Provide the (x, y) coordinate of the cell's center where the given text is located.  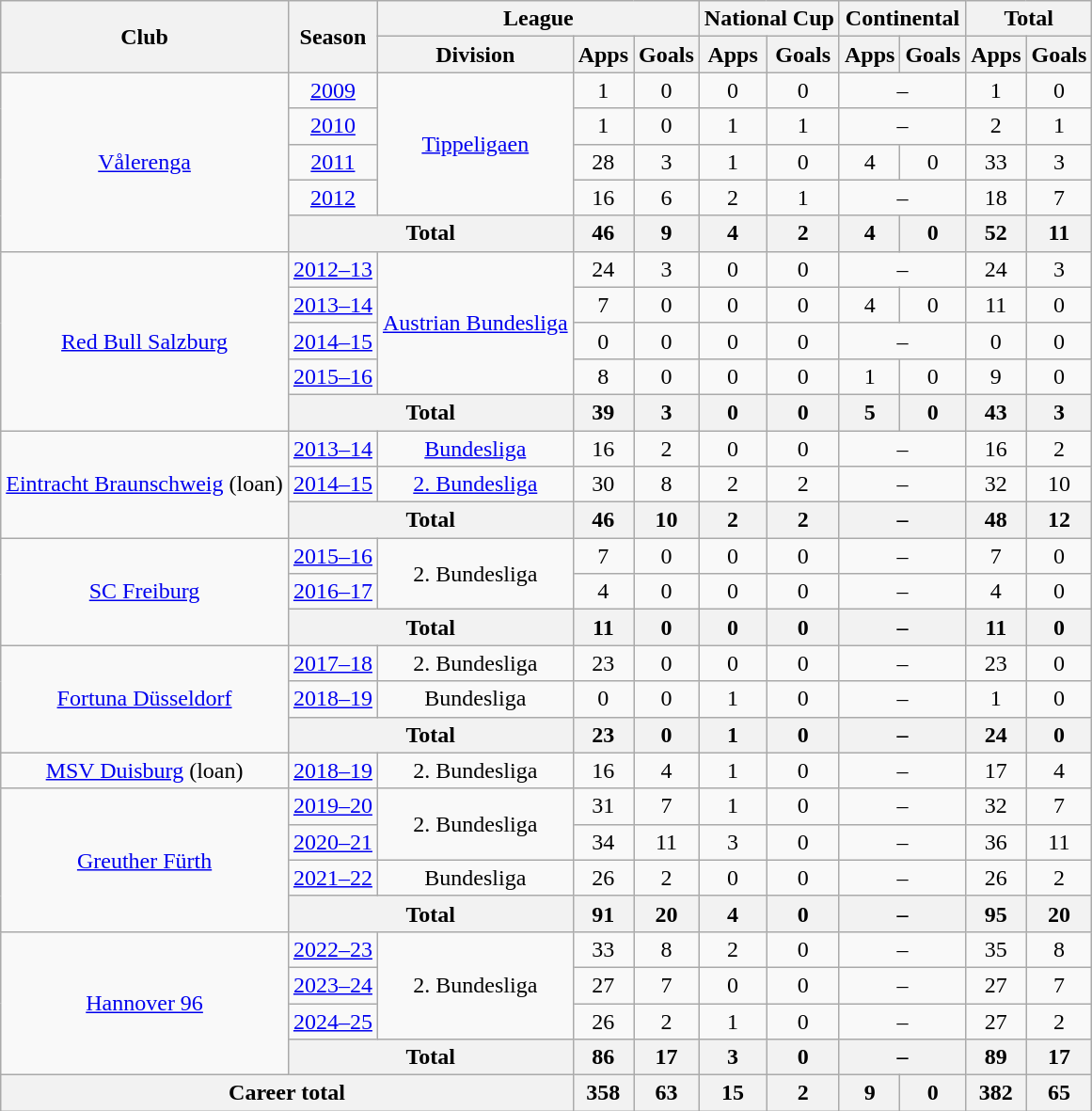
52 (996, 233)
28 (603, 162)
2020–21 (333, 842)
30 (603, 484)
12 (1059, 520)
Vålerenga (145, 162)
36 (996, 842)
Tippeligaen (475, 144)
35 (996, 949)
2012 (333, 198)
6 (667, 198)
2019–20 (333, 806)
Hannover 96 (145, 1003)
Eintracht Braunschweig (loan) (145, 484)
2023–24 (333, 985)
358 (603, 1093)
95 (996, 913)
MSV Duisburg (loan) (145, 770)
League (538, 19)
91 (603, 913)
2022–23 (333, 949)
Fortuna Düsseldorf (145, 699)
National Cup (769, 19)
Continental (902, 19)
18 (996, 198)
5 (869, 412)
Career total (287, 1093)
Red Bull Salzburg (145, 341)
15 (733, 1093)
65 (1059, 1093)
31 (603, 806)
34 (603, 842)
48 (996, 520)
43 (996, 412)
2016–17 (333, 592)
Season (333, 37)
2017–18 (333, 663)
2011 (333, 162)
Austrian Bundesliga (475, 323)
Club (145, 37)
SC Freiburg (145, 592)
2009 (333, 90)
2021–22 (333, 878)
86 (603, 1057)
2012–13 (333, 269)
Division (475, 55)
Greuther Fürth (145, 860)
63 (667, 1093)
39 (603, 412)
89 (996, 1057)
2024–25 (333, 1021)
2010 (333, 126)
382 (996, 1093)
